From the cell containing the given text, extract its center point as [X, Y] coordinate. 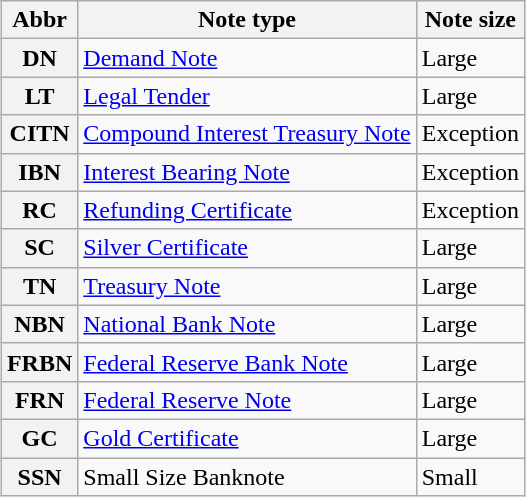
RC [39, 210]
Federal Reserve Bank Note [247, 362]
FRN [39, 400]
Treasury Note [247, 286]
SSN [39, 477]
Federal Reserve Note [247, 400]
Silver Certificate [247, 248]
SC [39, 248]
Note type [247, 20]
Abbr [39, 20]
Refunding Certificate [247, 210]
Legal Tender [247, 96]
IBN [39, 172]
Small [470, 477]
Gold Certificate [247, 438]
DN [39, 58]
Demand Note [247, 58]
GC [39, 438]
FRBN [39, 362]
Interest Bearing Note [247, 172]
TN [39, 286]
Compound Interest Treasury Note [247, 134]
LT [39, 96]
National Bank Note [247, 324]
NBN [39, 324]
Small Size Banknote [247, 477]
Note size [470, 20]
CITN [39, 134]
